Capture the cell that displays the provided text and extract its [x, y] central coordinate. 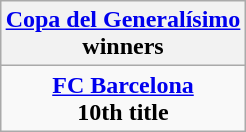
FC Barcelona10th title [123, 98]
Copa del Generalísimowinners [123, 34]
